Identify which cell holds the provided text, then report its [X, Y] central coordinate. 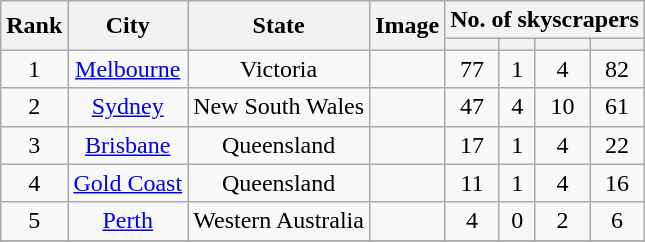
61 [618, 107]
Victoria [279, 69]
6 [618, 221]
City [128, 26]
82 [618, 69]
11 [472, 183]
10 [562, 107]
Rank [34, 26]
47 [472, 107]
Perth [128, 221]
3 [34, 145]
22 [618, 145]
Gold Coast [128, 183]
Melbourne [128, 69]
Brisbane [128, 145]
State [279, 26]
New South Wales [279, 107]
17 [472, 145]
0 [517, 221]
77 [472, 69]
5 [34, 221]
Western Australia [279, 221]
No. of skyscrapers [545, 20]
Image [408, 26]
16 [618, 183]
Sydney [128, 107]
